Detect which cell encompasses the target text, then output its [X, Y] center coordinate. 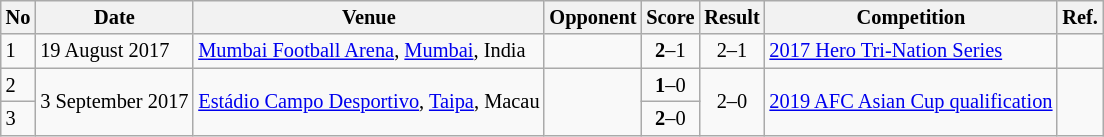
No [18, 17]
2017 Hero Tri-Nation Series [912, 51]
Mumbai Football Arena, Mumbai, India [368, 51]
Score [670, 17]
3 September 2017 [114, 102]
Competition [912, 17]
Venue [368, 17]
Date [114, 17]
1–0 [670, 85]
Estádio Campo Desportivo, Taipa, Macau [368, 102]
2 [18, 85]
Result [732, 17]
2019 AFC Asian Cup qualification [912, 102]
3 [18, 118]
Ref. [1080, 17]
1 [18, 51]
Opponent [592, 17]
19 August 2017 [114, 51]
